From the cell containing the given text, extract its center point as (x, y) coordinate. 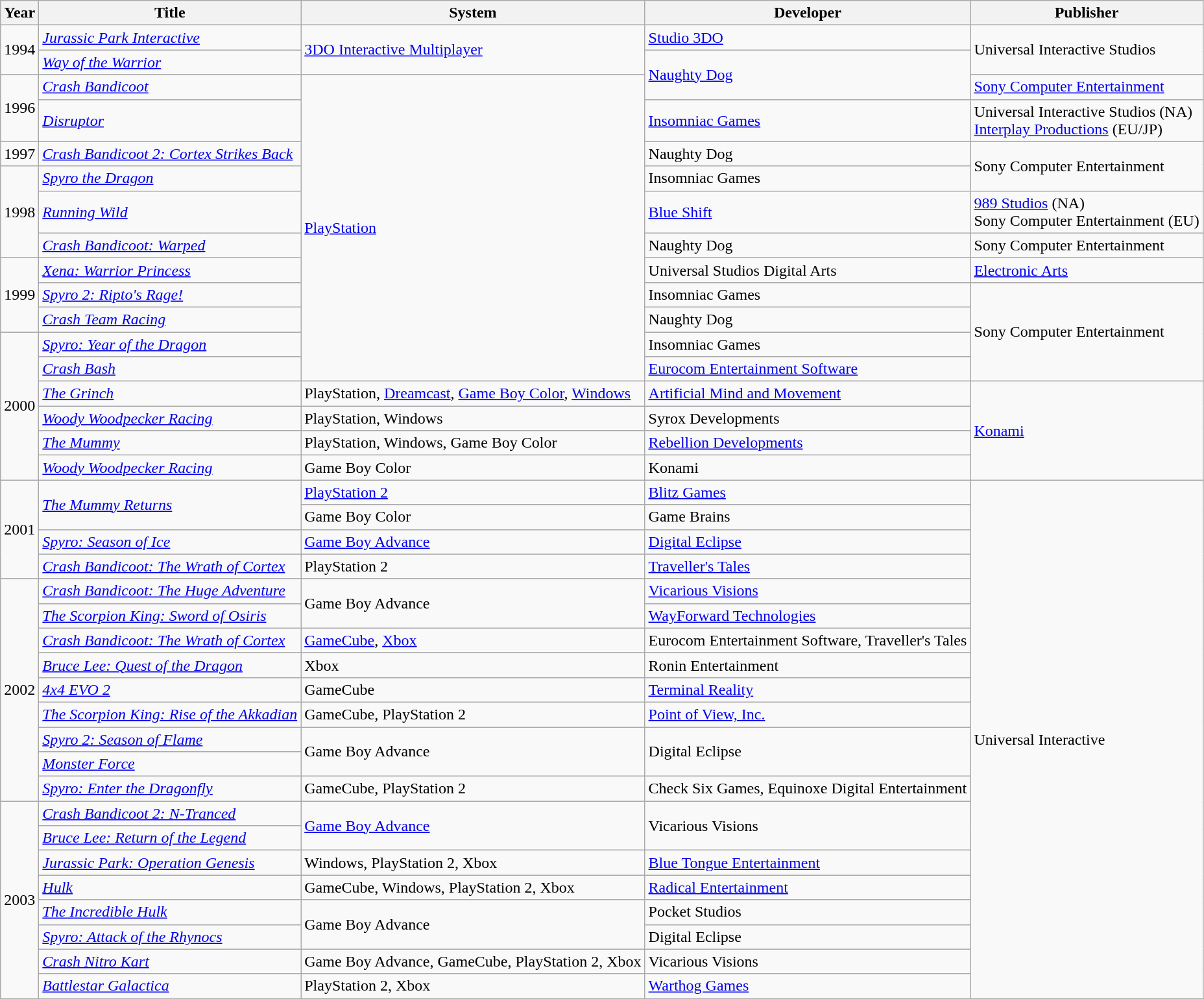
Crash Bandicoot 2: N-Tranced (170, 813)
Xbox (473, 665)
Spyro 2: Ripto's Rage! (170, 295)
Way of the Warrior (170, 62)
Crash Bandicoot: Warped (170, 245)
1996 (19, 108)
2002 (19, 690)
Terminal Reality (808, 690)
2000 (19, 406)
PlayStation, Windows, Game Boy Color (473, 443)
Universal Interactive (1087, 740)
Title (170, 13)
Eurocom Entertainment Software (808, 369)
The Scorpion King: Rise of the Akkadian (170, 714)
The Mummy (170, 443)
Crash Nitro Kart (170, 961)
Battlestar Galactica (170, 986)
Blue Shift (808, 211)
989 Studios (NA)Sony Computer Entertainment (EU) (1087, 211)
Spyro: Season of Ice (170, 542)
1994 (19, 50)
Studio 3DO (808, 38)
Blitz Games (808, 492)
Universal Studios Digital Arts (808, 270)
The Mummy Returns (170, 505)
Check Six Games, Equinoxe Digital Entertainment (808, 789)
GameCube (473, 690)
Crash Bandicoot 2: Cortex Strikes Back (170, 154)
Universal Interactive Studios (NA)Interplay Productions (EU/JP) (1087, 121)
PlayStation, Windows (473, 418)
Blue Tongue Entertainment (808, 863)
Rebellion Developments (808, 443)
2003 (19, 900)
Spyro: Enter the Dragonfly (170, 789)
PlayStation 2, Xbox (473, 986)
GameCube, Xbox (473, 640)
WayForward Technologies (808, 616)
The Incredible Hulk (170, 912)
GameCube, Windows, PlayStation 2, Xbox (473, 887)
Game Boy Advance, GameCube, PlayStation 2, Xbox (473, 961)
Crash Bandicoot: The Huge Adventure (170, 591)
Crash Bandicoot (170, 87)
Traveller's Tales (808, 566)
Ronin Entertainment (808, 665)
Bruce Lee: Return of the Legend (170, 838)
Point of View, Inc. (808, 714)
Pocket Studios (808, 912)
Universal Interactive Studios (1087, 50)
PlayStation (473, 228)
Monster Force (170, 764)
1999 (19, 295)
Spyro 2: Season of Flame (170, 739)
4x4 EVO 2 (170, 690)
Xena: Warrior Princess (170, 270)
3DO Interactive Multiplayer (473, 50)
Disruptor (170, 121)
1998 (19, 211)
Game Brains (808, 517)
Spyro: Attack of the Rhynocs (170, 937)
Bruce Lee: Quest of the Dragon (170, 665)
Spyro: Year of the Dragon (170, 344)
Radical Entertainment (808, 887)
2001 (19, 529)
Crash Team Racing (170, 319)
Publisher (1087, 13)
Running Wild (170, 211)
Developer (808, 13)
Year (19, 13)
Spyro the Dragon (170, 178)
Eurocom Entertainment Software, Traveller's Tales (808, 640)
Jurassic Park: Operation Genesis (170, 863)
PlayStation, Dreamcast, Game Boy Color, Windows (473, 394)
Jurassic Park Interactive (170, 38)
1997 (19, 154)
Warthog Games (808, 986)
The Grinch (170, 394)
Syrox Developments (808, 418)
Artificial Mind and Movement (808, 394)
System (473, 13)
Windows, PlayStation 2, Xbox (473, 863)
Hulk (170, 887)
The Scorpion King: Sword of Osiris (170, 616)
Electronic Arts (1087, 270)
Crash Bash (170, 369)
